Capture the cell that displays the provided text and extract its (x, y) central coordinate. 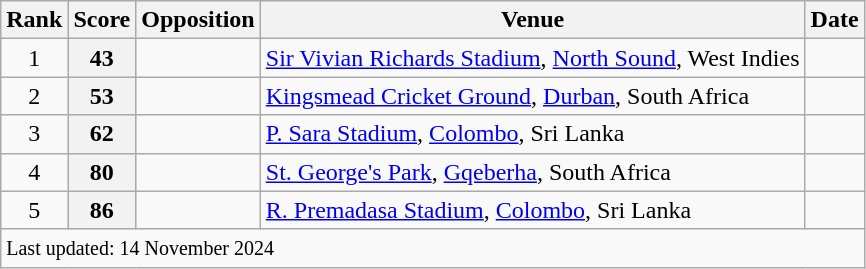
Last updated: 14 November 2024 (432, 248)
53 (102, 96)
1 (34, 58)
Rank (34, 20)
86 (102, 210)
R. Premadasa Stadium, Colombo, Sri Lanka (532, 210)
Date (834, 20)
62 (102, 134)
Sir Vivian Richards Stadium, North Sound, West Indies (532, 58)
3 (34, 134)
2 (34, 96)
Opposition (198, 20)
5 (34, 210)
St. George's Park, Gqeberha, South Africa (532, 172)
4 (34, 172)
Score (102, 20)
43 (102, 58)
80 (102, 172)
P. Sara Stadium, Colombo, Sri Lanka (532, 134)
Kingsmead Cricket Ground, Durban, South Africa (532, 96)
Venue (532, 20)
